Extract the [x, y] coordinate from the center of the cell holding the provided text.  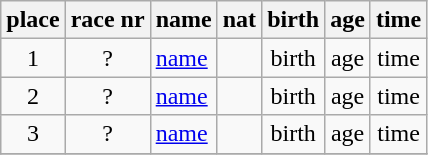
place [33, 20]
3 [33, 134]
1 [33, 58]
nat [239, 20]
race nr [108, 20]
2 [33, 96]
